Detect which cell encompasses the target text, then output its (X, Y) center coordinate. 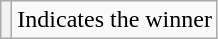
Indicates the winner (115, 20)
